Search for the cell housing the specified text and yield its [x, y] center coordinate. 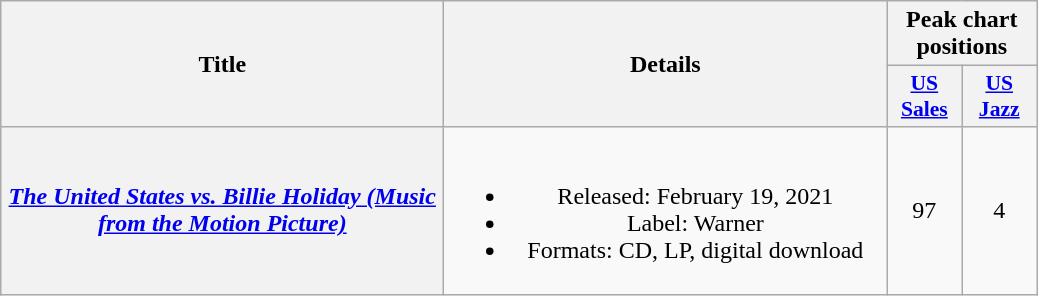
The United States vs. Billie Holiday (Music from the Motion Picture) [222, 210]
Details [666, 64]
4 [1000, 210]
USJazz [1000, 96]
Released: February 19, 2021Label: WarnerFormats: CD, LP, digital download [666, 210]
Peak chart positions [962, 34]
Title [222, 64]
USSales [924, 96]
97 [924, 210]
